Return (X, Y) of the center of cell containing provided text 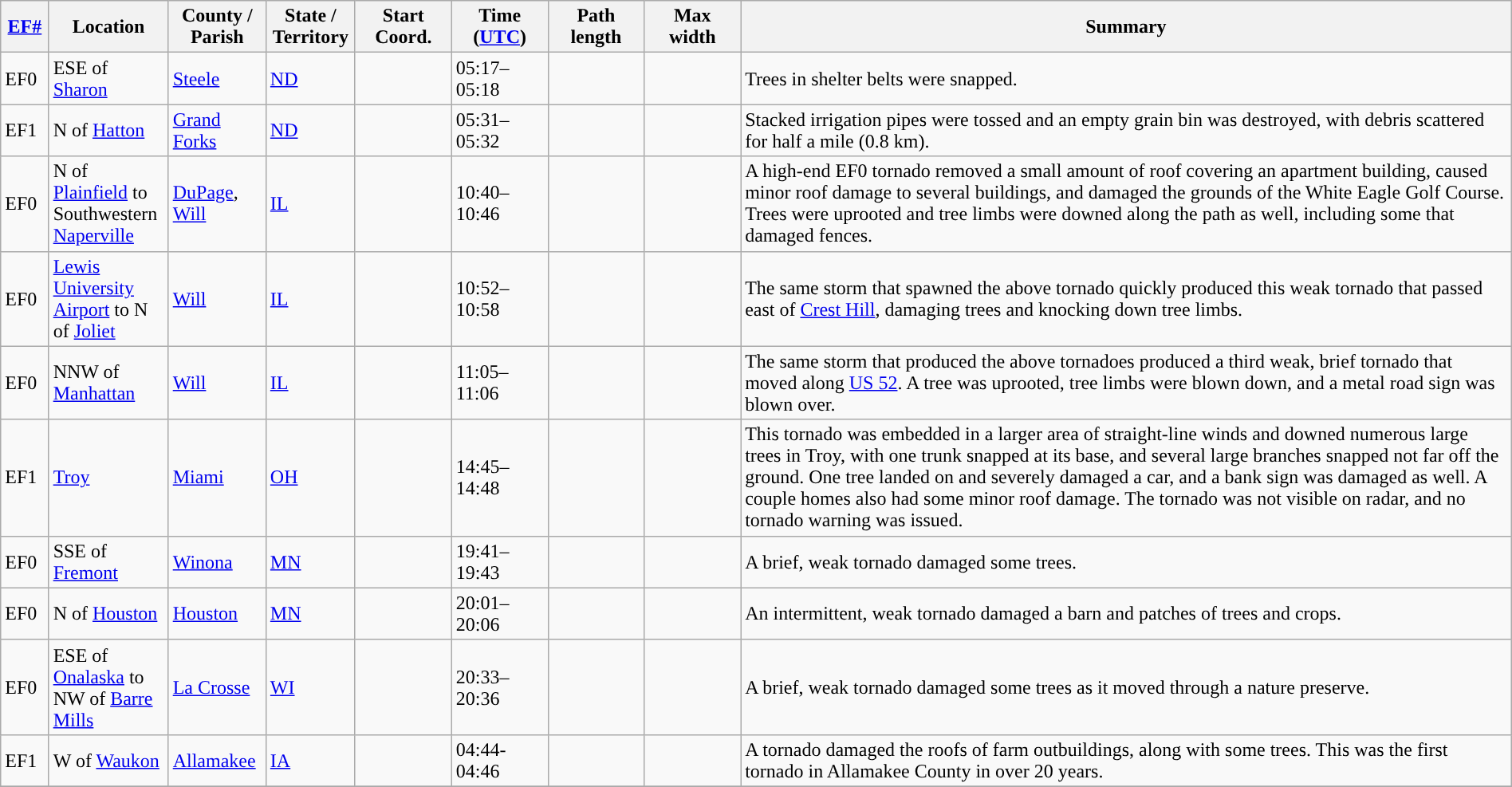
19:41–19:43 (499, 561)
EF# (25, 27)
Max width (692, 27)
Start Coord. (404, 27)
Steele (217, 78)
10:52–10:58 (499, 298)
W of Waukon (108, 761)
SSE of Fremont (108, 561)
Path length (597, 27)
ESE of Onalaska to NW of Barre Mills (108, 687)
La Crosse (217, 687)
County / Parish (217, 27)
05:31–05:32 (499, 131)
Troy (108, 478)
Summary (1126, 27)
ESE of Sharon (108, 78)
Miami (217, 478)
NNW of Manhattan (108, 383)
A brief, weak tornado damaged some trees. (1126, 561)
N of Hatton (108, 131)
10:40–10:46 (499, 204)
State / Territory (310, 27)
Allamakee (217, 761)
Lewis University Airport to N of Joliet (108, 298)
Stacked irrigation pipes were tossed and an empty grain bin was destroyed, with debris scattered for half a mile (0.8 km). (1126, 131)
Winona (217, 561)
14:45–14:48 (499, 478)
04:44-04:46 (499, 761)
Houston (217, 614)
WI (310, 687)
N of Houston (108, 614)
A brief, weak tornado damaged some trees as it moved through a nature preserve. (1126, 687)
11:05–11:06 (499, 383)
N of Plainfield to Southwestern Naperville (108, 204)
DuPage, Will (217, 204)
20:01–20:06 (499, 614)
OH (310, 478)
A tornado damaged the roofs of farm outbuildings, along with some trees. This was the first tornado in Allamakee County in over 20 years. (1126, 761)
Trees in shelter belts were snapped. (1126, 78)
Time (UTC) (499, 27)
Location (108, 27)
IA (310, 761)
An intermittent, weak tornado damaged a barn and patches of trees and crops. (1126, 614)
Grand Forks (217, 131)
05:17–05:18 (499, 78)
20:33–20:36 (499, 687)
